Locate the cell with the specified text and output its (X, Y) center coordinate. 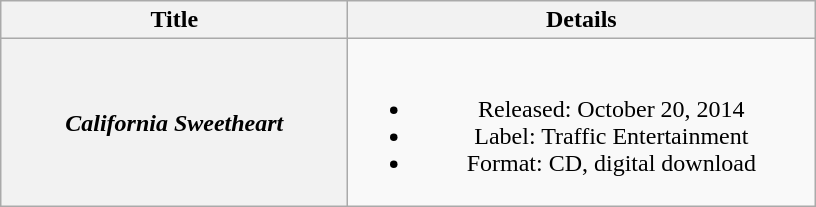
Title (174, 20)
Released: October 20, 2014 Label: Traffic EntertainmentFormat: CD, digital download (582, 122)
California Sweetheart (174, 122)
Details (582, 20)
